Return [x, y] of the center of cell containing provided text 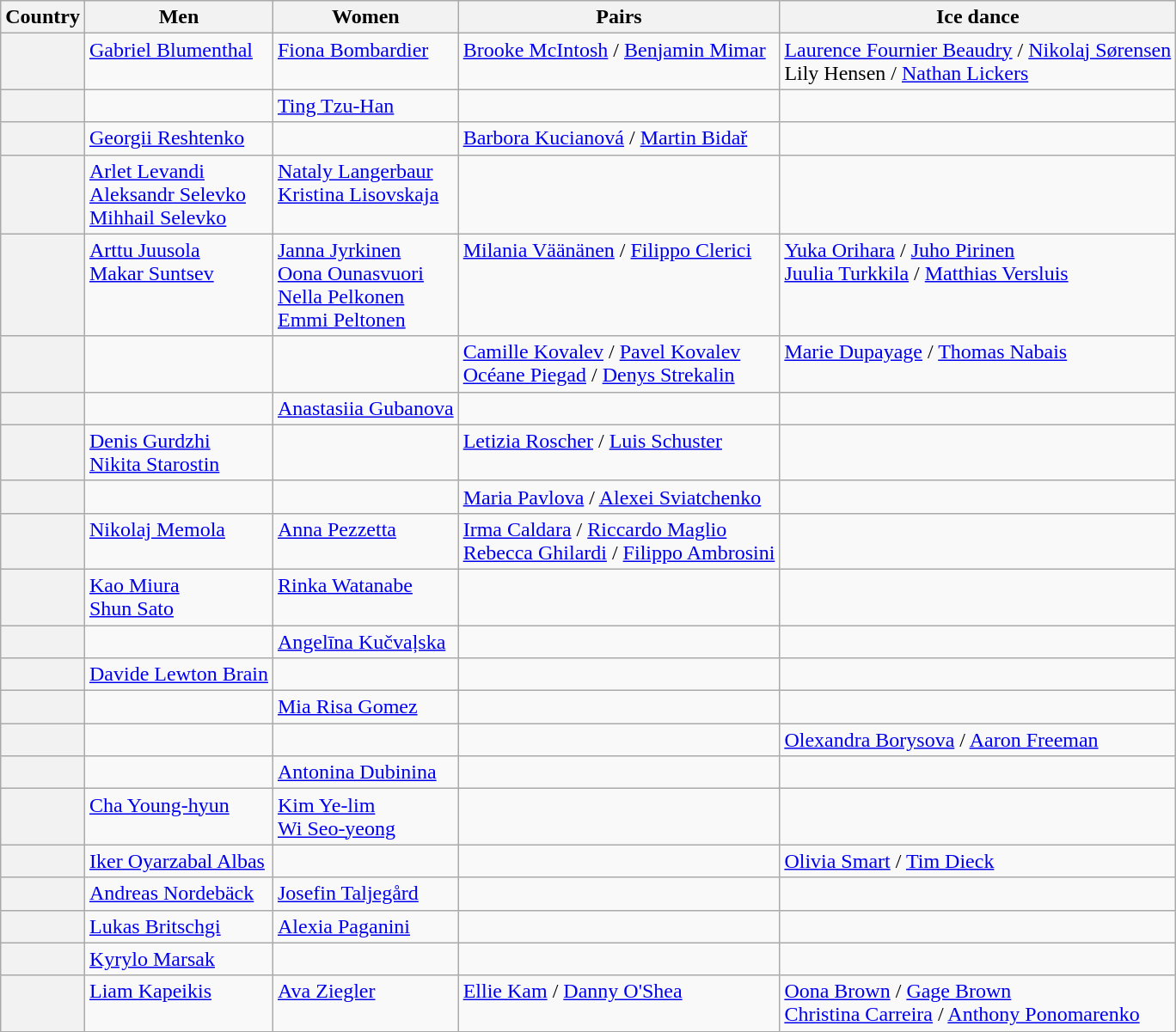
Olivia Smart / Tim Dieck [978, 861]
Fiona Bombardier [365, 62]
Men [179, 17]
Georgii Reshtenko [179, 138]
Anastasiia Gubanova [365, 408]
Kyrylo Marsak [179, 959]
Oona Brown / Gage BrownChristina Carreira / Anthony Ponomarenko [978, 1004]
Marie Dupayage / Thomas Nabais [978, 364]
Arlet Levandi Aleksandr SelevkoMihhail Selevko [179, 194]
Lukas Britschgi [179, 926]
Denis GurdzhiNikita Starostin [179, 452]
Nikolaj Memola [179, 541]
Arttu JuusolaMakar Suntsev [179, 285]
Rinka Watanabe [365, 596]
Milania Väänänen / Filippo Clerici [619, 285]
Iker Oyarzabal Albas [179, 861]
Alexia Paganini [365, 926]
Nataly LangerbaurKristina Lisovskaja [365, 194]
Irma Caldara / Riccardo MaglioRebecca Ghilardi / Filippo Ambrosini [619, 541]
Olexandra Borysova / Aaron Freeman [978, 740]
Josefin Taljegård [365, 894]
Women [365, 17]
Letizia Roscher / Luis Schuster [619, 452]
Davide Lewton Brain [179, 675]
Ting Tzu-Han [365, 106]
Angelīna Kučvaļska [365, 642]
Mia Risa Gomez [365, 707]
Maria Pavlova / Alexei Sviatchenko [619, 497]
Ava Ziegler [365, 1004]
Yuka Orihara / Juho PirinenJuulia Turkkila / Matthias Versluis [978, 285]
Janna JyrkinenOona OunasvuoriNella PelkonenEmmi Peltonen [365, 285]
Barbora Kucianová / Martin Bidař [619, 138]
Brooke McIntosh / Benjamin Mimar [619, 62]
Ellie Kam / Danny O'Shea [619, 1004]
Antonina Dubinina [365, 772]
Liam Kapeikis [179, 1004]
Anna Pezzetta [365, 541]
Gabriel Blumenthal [179, 62]
Ice dance [978, 17]
Cha Young-hyun [179, 816]
Pairs [619, 17]
Laurence Fournier Beaudry / Nikolaj SørensenLily Hensen / Nathan Lickers [978, 62]
Country [43, 17]
Camille Kovalev / Pavel KovalevOcéane Piegad / Denys Strekalin [619, 364]
Kim Ye-limWi Seo-yeong [365, 816]
Kao MiuraShun Sato [179, 596]
Andreas Nordebäck [179, 894]
